Output the [x, y] coordinate of the center of the cell containing the given text.  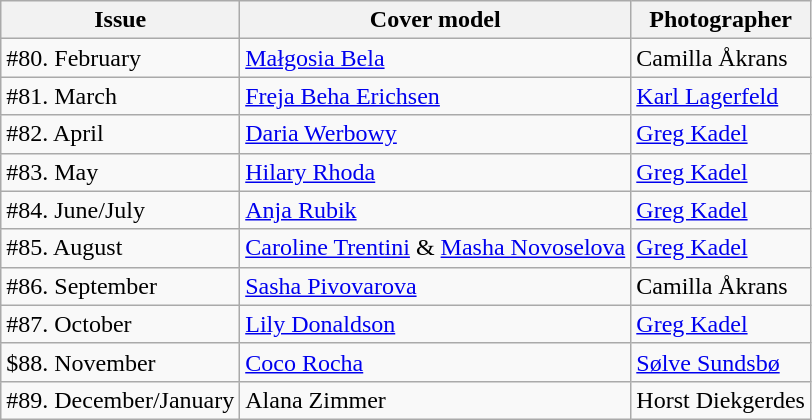
Caroline Trentini & Masha Novoselova [436, 248]
Małgosia Bela [436, 58]
Sølve Sundsbø [721, 362]
#85. August [120, 248]
#81. March [120, 96]
#87. October [120, 324]
Lily Donaldson [436, 324]
Photographer [721, 20]
Karl Lagerfeld [721, 96]
Hilary Rhoda [436, 172]
$88. November [120, 362]
#80. February [120, 58]
#86. September [120, 286]
Cover model [436, 20]
Anja Rubik [436, 210]
Coco Rocha [436, 362]
Issue [120, 20]
Sasha Pivovarova [436, 286]
#83. May [120, 172]
Horst Diekgerdes [721, 400]
#84. June/July [120, 210]
Alana Zimmer [436, 400]
#82. April [120, 134]
#89. December/January [120, 400]
Freja Beha Erichsen [436, 96]
Daria Werbowy [436, 134]
